Locate the cell with the specified text and output its [x, y] center coordinate. 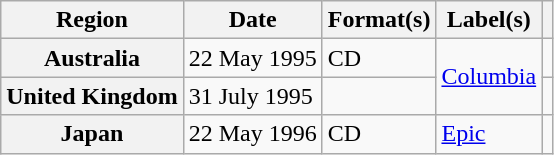
United Kingdom [92, 96]
Label(s) [489, 20]
Australia [92, 58]
31 July 1995 [252, 96]
22 May 1996 [252, 134]
Region [92, 20]
Format(s) [379, 20]
Japan [92, 134]
Epic [489, 134]
22 May 1995 [252, 58]
Date [252, 20]
Columbia [489, 77]
